Pinpoint the cell where the given text exists, returning its [x, y] midpoint coordinate. 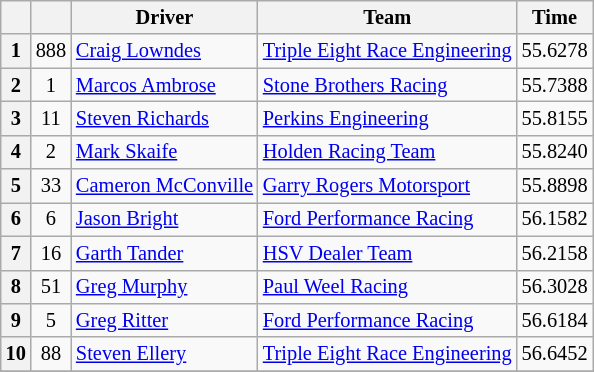
9 [16, 320]
HSV Dealer Team [388, 253]
88 [51, 354]
56.6184 [555, 320]
Team [388, 17]
55.8240 [555, 152]
8 [16, 287]
Greg Ritter [164, 320]
4 [16, 152]
Mark Skaife [164, 152]
Marcos Ambrose [164, 85]
56.2158 [555, 253]
11 [51, 118]
Garry Rogers Motorsport [388, 186]
55.6278 [555, 51]
55.8898 [555, 186]
55.7388 [555, 85]
16 [51, 253]
56.1582 [555, 219]
Cameron McConville [164, 186]
Greg Murphy [164, 287]
55.8155 [555, 118]
Steven Richards [164, 118]
7 [16, 253]
Jason Bright [164, 219]
56.3028 [555, 287]
3 [16, 118]
56.6452 [555, 354]
33 [51, 186]
Garth Tander [164, 253]
Steven Ellery [164, 354]
Driver [164, 17]
Craig Lowndes [164, 51]
51 [51, 287]
10 [16, 354]
Stone Brothers Racing [388, 85]
Time [555, 17]
Perkins Engineering [388, 118]
888 [51, 51]
Paul Weel Racing [388, 287]
Holden Racing Team [388, 152]
